Identify which cell holds the provided text, then report its [X, Y] central coordinate. 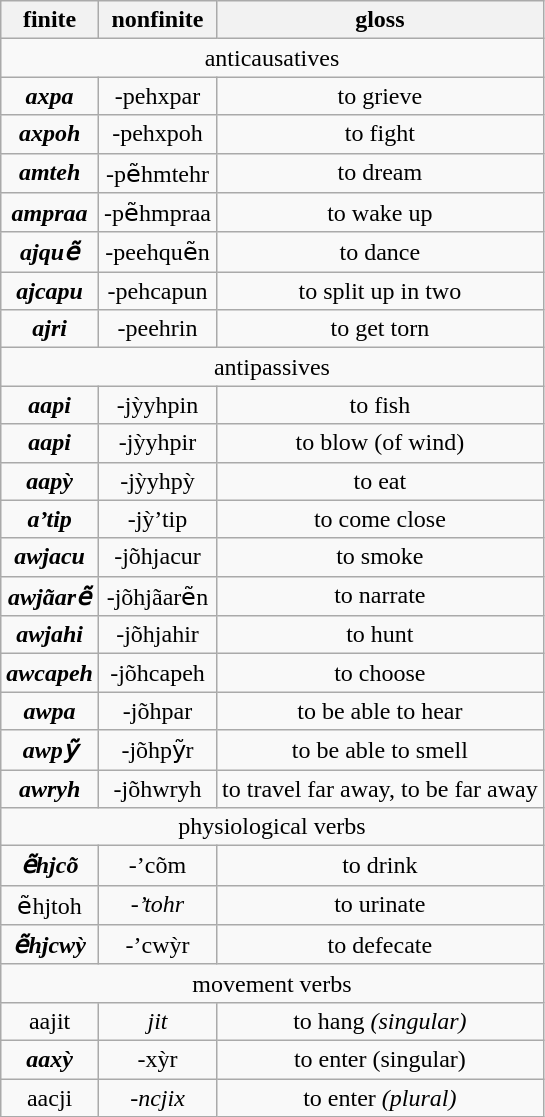
to wake up [380, 213]
-jỳyhpỳ [157, 481]
axpoh [50, 134]
aaxỳ [50, 1059]
-peehquẽn [157, 252]
aacji [50, 1097]
-jõhjãarẽn [157, 596]
axpa [50, 96]
to blow (of wind) [380, 443]
-jỳyhpin [157, 405]
physiological verbs [272, 827]
-jõhwryh [157, 789]
awcapeh [50, 673]
to grieve [380, 96]
to smoke [380, 557]
to hang (singular) [380, 1021]
-pehxpar [157, 96]
ẽhjcõ [50, 866]
to dream [380, 173]
-jỳyhpir [157, 443]
to come close [380, 519]
-jõhjacur [157, 557]
-jỳ’tip [157, 519]
to hunt [380, 635]
aapỳ [50, 481]
to get torn [380, 329]
to split up in two [380, 291]
to eat [380, 481]
-ncjix [157, 1097]
to drink [380, 866]
-jõhpỹr [157, 750]
to enter (singular) [380, 1059]
finite [50, 20]
-pẽhmtehr [157, 173]
-pẽhmpraa [157, 213]
anticausatives [272, 58]
awjacu [50, 557]
-pehcapun [157, 291]
a’tip [50, 519]
ẽhjtoh [50, 905]
to fight [380, 134]
-jõhcapeh [157, 673]
antipassives [272, 367]
to be able to hear [380, 711]
-jõhpar [157, 711]
to defecate [380, 945]
-’cõm [157, 866]
-peehrin [157, 329]
to fish [380, 405]
movement verbs [272, 983]
ẽhjcwỳ [50, 945]
awjãarẽ [50, 596]
-’cwỳr [157, 945]
nonfinite [157, 20]
ajquẽ [50, 252]
to be able to smell [380, 750]
ajcapu [50, 291]
-pehxpoh [157, 134]
-’tohr [157, 905]
to urinate [380, 905]
awpa [50, 711]
ajri [50, 329]
jit [157, 1021]
awjahi [50, 635]
to travel far away, to be far away [380, 789]
ampraa [50, 213]
to dance [380, 252]
to narrate [380, 596]
aajit [50, 1021]
gloss [380, 20]
to choose [380, 673]
awryh [50, 789]
awpỹ [50, 750]
-jõhjahir [157, 635]
-xỳr [157, 1059]
amteh [50, 173]
to enter (plural) [380, 1097]
